Provide the (x, y) coordinate of the cell's center where the given text is located.  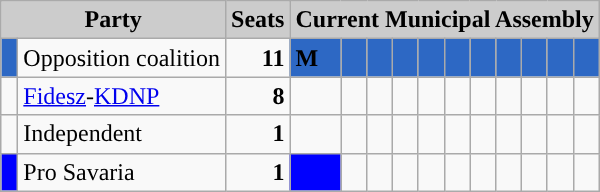
Opposition coalition (122, 58)
8 (258, 96)
Seats (258, 20)
Independent (122, 134)
M (316, 58)
Party (114, 20)
11 (258, 58)
Current Municipal Assembly (444, 20)
Pro Savaria (122, 172)
Fidesz-KDNP (122, 96)
